Extract the (x, y) coordinate from the center of the cell holding the provided text.  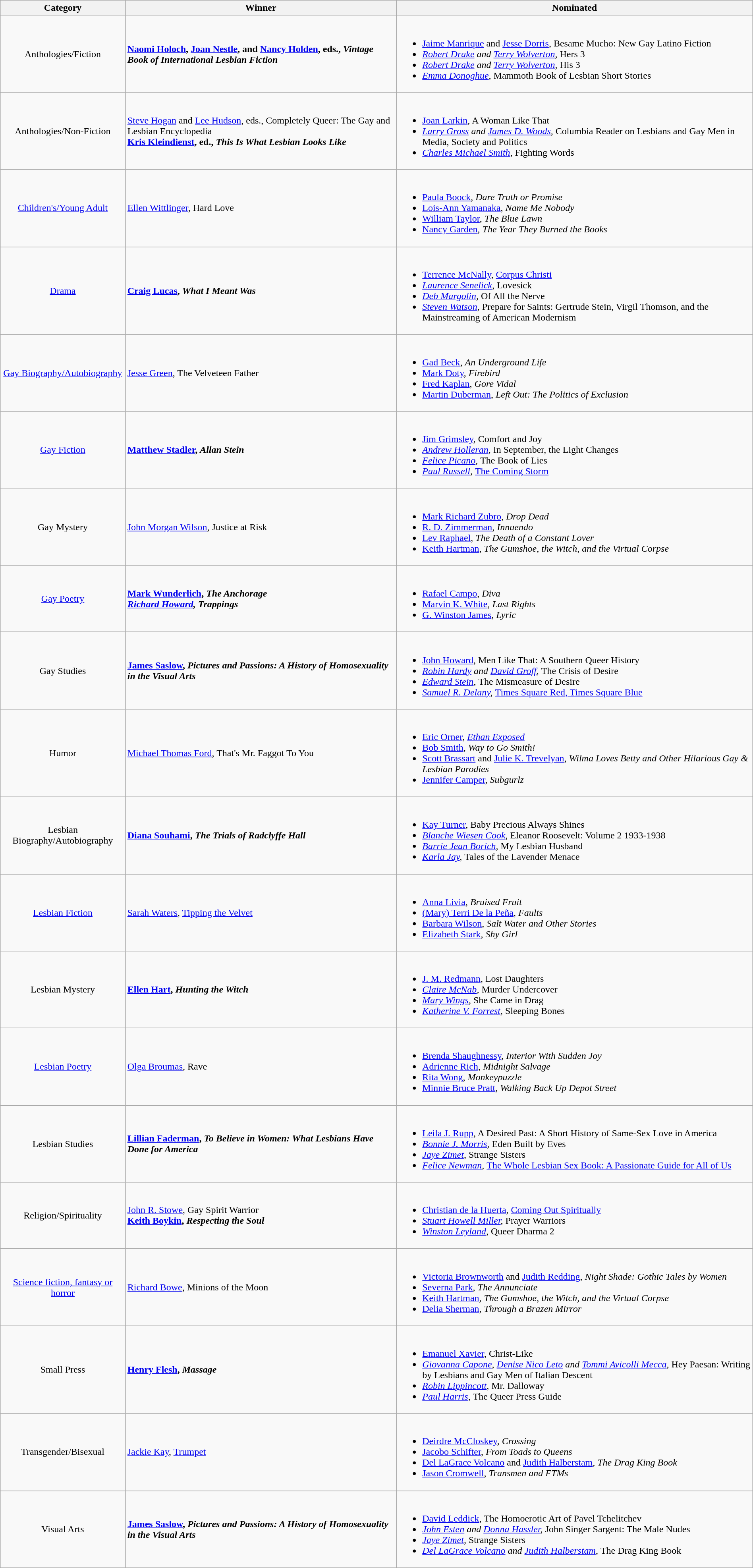
Michael Thomas Ford, That's Mr. Faggot To You (261, 753)
Transgender/Bisexual (63, 1452)
Visual Arts (63, 1529)
John Morgan Wilson, Justice at Risk (261, 527)
Winner (261, 8)
Jesse Green, The Velveteen Father (261, 373)
Gay Mystery (63, 527)
Jim Grimsley, Comfort and JoyAndrew Holleran, In September, the Light ChangesFelice Picano, The Book of LiesPaul Russell, The Coming Storm (575, 450)
Lesbian Biography/Autobiography (63, 835)
Humor (63, 753)
Olga Broumas, Rave (261, 1067)
Henry Flesh, Massage (261, 1369)
Brenda Shaughnessy, Interior With Sudden JoyAdrienne Rich, Midnight SalvageRita Wong, MonkeypuzzleMinnie Bruce Pratt, Walking Back Up Depot Street (575, 1067)
Lesbian Mystery (63, 990)
Richard Bowe, Minions of the Moon (261, 1287)
J. M. Redmann, Lost DaughtersClaire McNab, Murder UndercoverMary Wings, She Came in DragKatherine V. Forrest, Sleeping Bones (575, 990)
Small Press (63, 1369)
Paula Boock, Dare Truth or PromiseLois-Ann Yamanaka, Name Me NobodyWilliam Taylor, The Blue LawnNancy Garden, The Year They Burned the Books (575, 208)
Matthew Stadler, Allan Stein (261, 450)
Craig Lucas, What I Meant Was (261, 291)
Gay Biography/Autobiography (63, 373)
John R. Stowe, Gay Spirit Warrior Keith Boykin, Respecting the Soul (261, 1215)
Lesbian Studies (63, 1144)
Category (63, 8)
Jackie Kay, Trumpet (261, 1452)
Gay Fiction (63, 450)
Lillian Faderman, To Believe in Women: What Lesbians Have Done for America (261, 1144)
Religion/Spirituality (63, 1215)
Sarah Waters, Tipping the Velvet (261, 912)
Drama (63, 291)
Nominated (575, 8)
Anna Livia, Bruised Fruit(Mary) Terri De la Peña, FaultsBarbara Wilson, Salt Water and Other StoriesElizabeth Stark, Shy Girl (575, 912)
Steve Hogan and Lee Hudson, eds., Completely Queer: The Gay and Lesbian Encyclopedia Kris Kleindienst, ed., This Is What Lesbian Looks Like (261, 131)
Ellen Wittlinger, Hard Love (261, 208)
Ellen Hart, Hunting the Witch (261, 990)
Naomi Holoch, Joan Nestle, and Nancy Holden, eds., Vintage Book of International Lesbian Fiction (261, 54)
Gay Poetry (63, 599)
Anthologies/Fiction (63, 54)
Anthologies/Non-Fiction (63, 131)
Lesbian Poetry (63, 1067)
Lesbian Fiction (63, 912)
Rafael Campo, DivaMarvin K. White, Last RightsG. Winston James, Lyric (575, 599)
Gay Studies (63, 670)
Christian de la Huerta, Coming Out SpirituallyStuart Howell Miller, Prayer WarriorsWinston Leyland, Queer Dharma 2 (575, 1215)
Diana Souhami, The Trials of Radclyffe Hall (261, 835)
Gad Beck, An Underground LifeMark Doty, FirebirdFred Kaplan, Gore VidalMartin Duberman, Left Out: The Politics of Exclusion (575, 373)
Children's/Young Adult (63, 208)
Mark Wunderlich, The Anchorage Richard Howard, Trappings (261, 599)
Science fiction, fantasy or horror (63, 1287)
